Search for the cell housing the specified text and yield its [x, y] center coordinate. 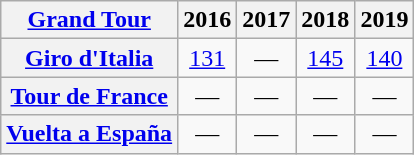
Vuelta a España [90, 134]
2018 [326, 20]
131 [208, 58]
Grand Tour [90, 20]
Tour de France [90, 96]
2019 [384, 20]
140 [384, 58]
Giro d'Italia [90, 58]
2016 [208, 20]
145 [326, 58]
2017 [266, 20]
